Output the (X, Y) coordinate of the center of the cell containing the given text.  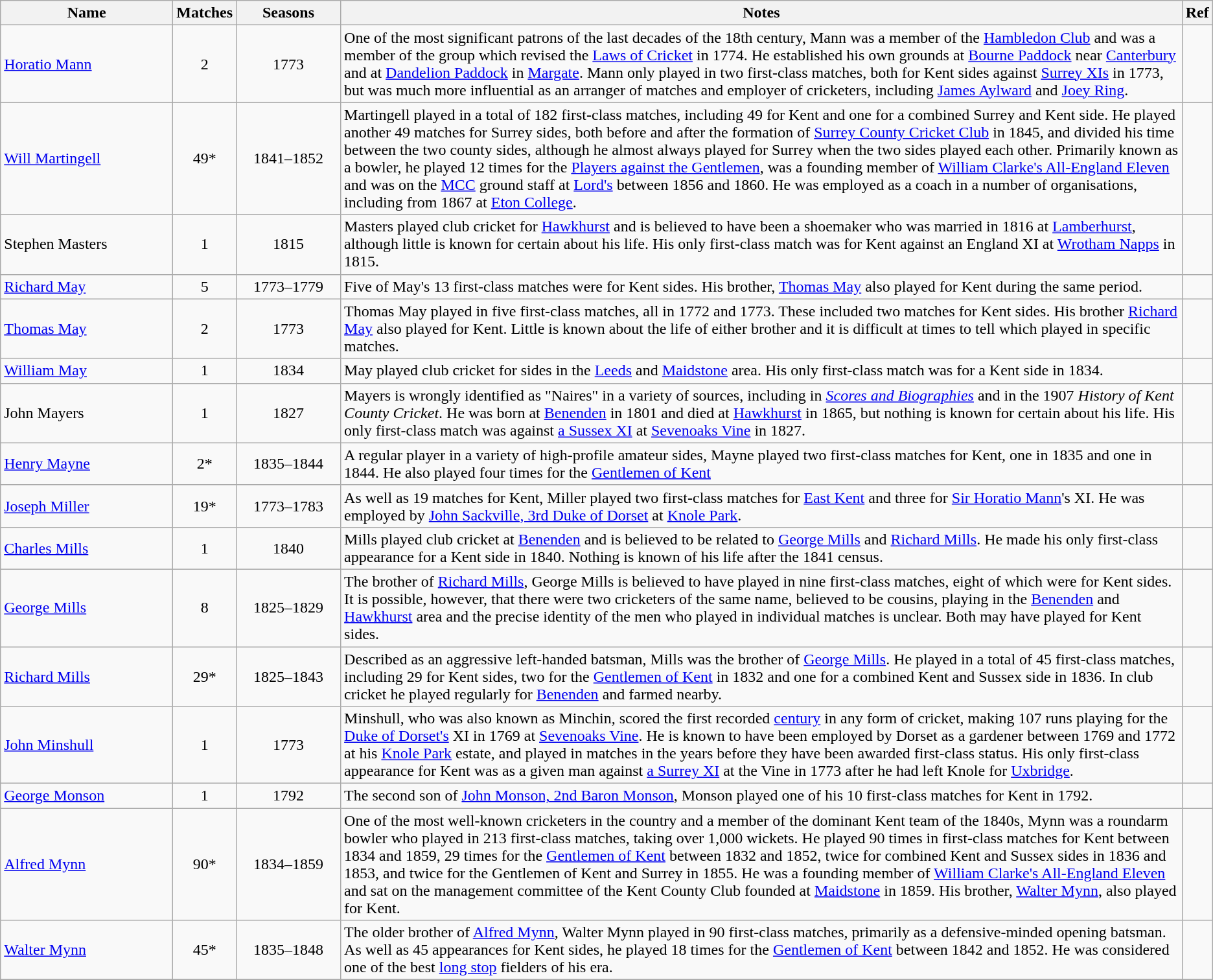
Richard Mills (87, 677)
John Minshull (87, 745)
1792 (289, 796)
5 (205, 286)
1825–1843 (289, 677)
Matches (205, 13)
90* (205, 865)
Charles Mills (87, 548)
Thomas May (87, 329)
May played club cricket for sides in the Leeds and Maidstone area. His only first-class match was for a Kent side in 1834. (762, 371)
George Monson (87, 796)
Five of May's 13 first-class matches were for Kent sides. His brother, Thomas May also played for Kent during the same period. (762, 286)
Joseph Miller (87, 506)
1835–1844 (289, 464)
George Mills (87, 608)
Notes (762, 13)
1841–1852 (289, 158)
Will Martingell (87, 158)
Seasons (289, 13)
Alfred Mynn (87, 865)
John Mayers (87, 413)
Walter Mynn (87, 950)
Richard May (87, 286)
1773–1783 (289, 506)
19* (205, 506)
1773–1779 (289, 286)
1835–1848 (289, 950)
1840 (289, 548)
Henry Mayne (87, 464)
William May (87, 371)
2* (205, 464)
49* (205, 158)
29* (205, 677)
1825–1829 (289, 608)
8 (205, 608)
The second son of John Monson, 2nd Baron Monson, Monson played one of his 10 first-class matches for Kent in 1792. (762, 796)
Name (87, 13)
Horatio Mann (87, 64)
1827 (289, 413)
1834 (289, 371)
1834–1859 (289, 865)
1815 (289, 244)
45* (205, 950)
Ref (1197, 13)
Stephen Masters (87, 244)
